For the text-containing cell, return its midpoint in (X, Y) coordinate format. 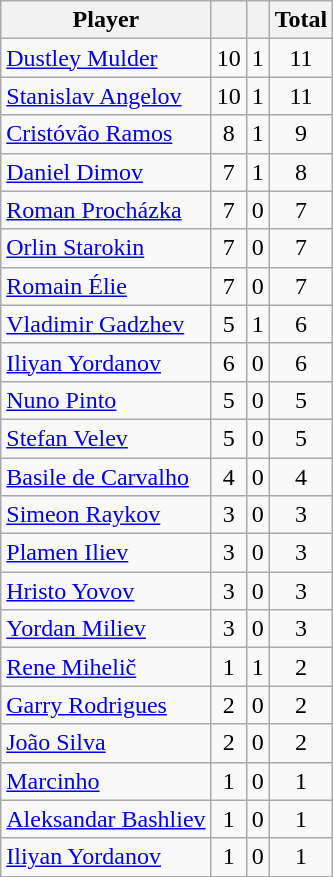
Stefan Velev (106, 438)
Hristo Yovov (106, 591)
Aleksandar Bashliev (106, 819)
Stanislav Angelov (106, 96)
Player (106, 20)
Romain Élie (106, 286)
9 (301, 134)
Orlin Starokin (106, 248)
Total (301, 20)
Dustley Mulder (106, 58)
Marcinho (106, 781)
Vladimir Gadzhev (106, 324)
Roman Procházka (106, 210)
Rene Mihelič (106, 667)
Plamen Iliev (106, 553)
Garry Rodrigues (106, 705)
Basile de Carvalho (106, 477)
Yordan Miliev (106, 629)
Daniel Dimov (106, 172)
João Silva (106, 743)
Cristóvão Ramos (106, 134)
Simeon Raykov (106, 515)
Nuno Pinto (106, 400)
